Return (X, Y) of the center of cell containing provided text 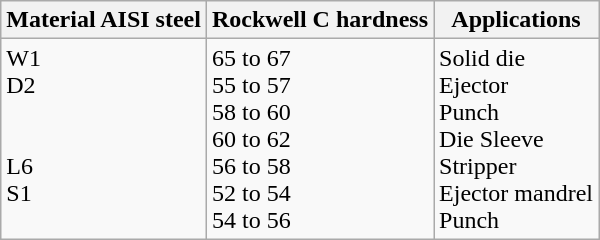
Rockwell C hardness (320, 20)
Applications (516, 20)
Solid die Ejector Punch Die Sleeve Stripper Ejector mandrel Punch (516, 139)
65 to 6755 to 57 58 to 60 60 to 62 56 to 5852 to 54 54 to 56 (320, 139)
W1D2L6 S1 (104, 139)
Material AISI steel (104, 20)
